Extract the [x, y] coordinate from the center of the cell holding the provided text.  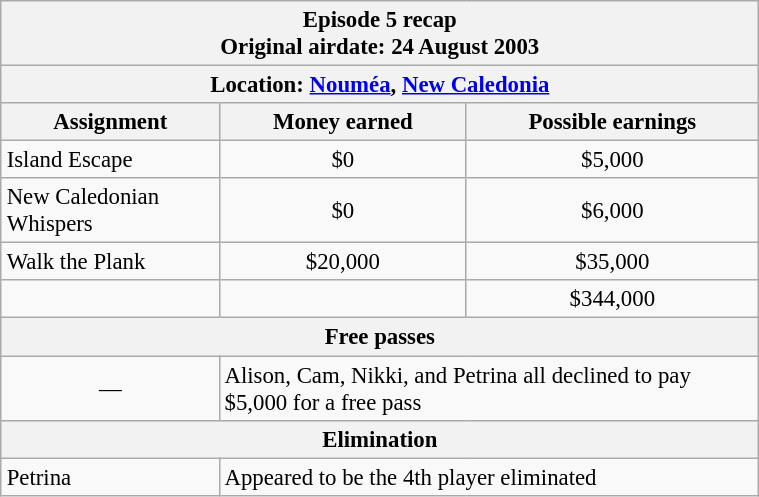
Assignment [110, 122]
$6,000 [612, 210]
Petrina [110, 477]
— [110, 388]
$35,000 [612, 262]
Episode 5 recapOriginal airdate: 24 August 2003 [380, 34]
Walk the Plank [110, 262]
Appeared to be the 4th player eliminated [488, 477]
Elimination [380, 439]
$344,000 [612, 299]
Alison, Cam, Nikki, and Petrina all declined to pay $5,000 for a free pass [488, 388]
Location: Nouméa, New Caledonia [380, 84]
$5,000 [612, 160]
New Caledonian Whispers [110, 210]
Possible earnings [612, 122]
Free passes [380, 337]
Island Escape [110, 160]
$20,000 [342, 262]
Money earned [342, 122]
